Detect which cell encompasses the target text, then output its (x, y) center coordinate. 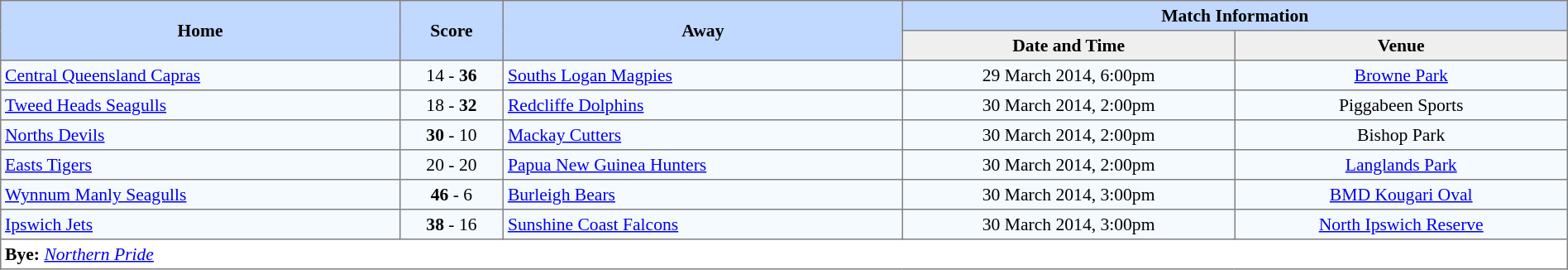
Match Information (1235, 16)
Bishop Park (1401, 135)
Easts Tigers (200, 165)
Piggabeen Sports (1401, 105)
Papua New Guinea Hunters (703, 165)
Score (452, 31)
Mackay Cutters (703, 135)
Away (703, 31)
Central Queensland Capras (200, 75)
Wynnum Manly Seagulls (200, 195)
29 March 2014, 6:00pm (1068, 75)
Venue (1401, 46)
BMD Kougari Oval (1401, 195)
14 - 36 (452, 75)
Redcliffe Dolphins (703, 105)
46 - 6 (452, 195)
Sunshine Coast Falcons (703, 224)
20 - 20 (452, 165)
Browne Park (1401, 75)
Bye: Northern Pride (784, 254)
Souths Logan Magpies (703, 75)
Langlands Park (1401, 165)
Home (200, 31)
Ipswich Jets (200, 224)
18 - 32 (452, 105)
38 - 16 (452, 224)
North Ipswich Reserve (1401, 224)
Burleigh Bears (703, 195)
30 - 10 (452, 135)
Tweed Heads Seagulls (200, 105)
Norths Devils (200, 135)
Date and Time (1068, 46)
